Return (X, Y) of the center of cell containing provided text 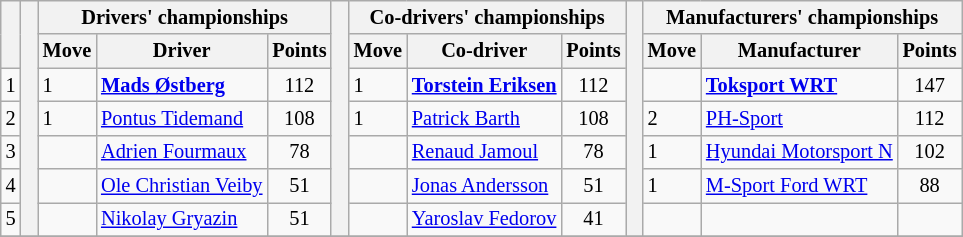
Hyundai Motorsport N (800, 152)
Pontus Tidemand (182, 118)
Mads Østberg (182, 85)
Manufacturer (800, 51)
41 (593, 219)
Jonas Andersson (484, 186)
Renaud Jamoul (484, 152)
147 (930, 85)
Toksport WRT (800, 85)
Manufacturers' championships (802, 17)
Patrick Barth (484, 118)
M-Sport Ford WRT (800, 186)
5 (11, 219)
102 (930, 152)
Nikolay Gryazin (182, 219)
Co-drivers' championships (488, 17)
3 (11, 152)
Co-driver (484, 51)
Torstein Eriksen (484, 85)
Driver (182, 51)
Drivers' championships (185, 17)
88 (930, 186)
Adrien Fourmaux (182, 152)
PH-Sport (800, 118)
4 (11, 186)
Ole Christian Veiby (182, 186)
Yaroslav Fedorov (484, 219)
